Scan for the cell matching the given text and deliver its [X, Y] coordinate at center. 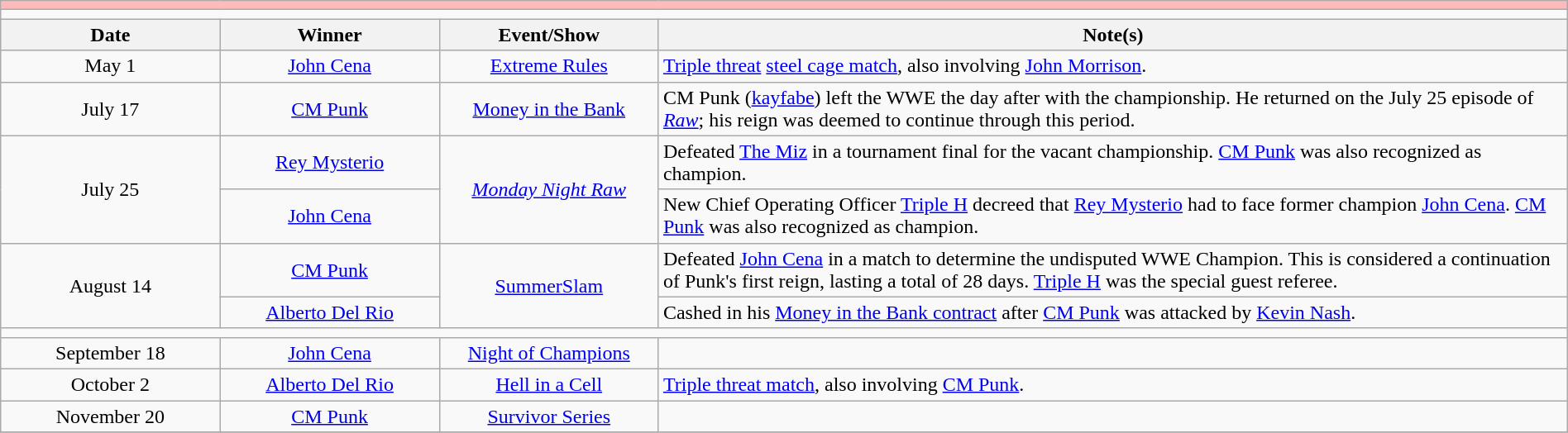
July 25 [111, 189]
Note(s) [1113, 35]
Hell in a Cell [549, 384]
October 2 [111, 384]
New Chief Operating Officer Triple H decreed that Rey Mysterio had to face former champion John Cena. CM Punk was also recognized as champion. [1113, 216]
Night of Champions [549, 353]
Winner [329, 35]
Rey Mysterio [329, 162]
May 1 [111, 66]
Money in the Bank [549, 109]
Extreme Rules [549, 66]
Date [111, 35]
Cashed in his Money in the Bank contract after CM Punk was attacked by Kevin Nash. [1113, 312]
Survivor Series [549, 416]
Defeated The Miz in a tournament final for the vacant championship. CM Punk was also recognized as champion. [1113, 162]
Monday Night Raw [549, 189]
September 18 [111, 353]
Triple threat steel cage match, also involving John Morrison. [1113, 66]
August 14 [111, 286]
Triple threat match, also involving CM Punk. [1113, 384]
July 17 [111, 109]
SummerSlam [549, 286]
Event/Show [549, 35]
November 20 [111, 416]
